From the cell containing the given text, extract its center point as (X, Y) coordinate. 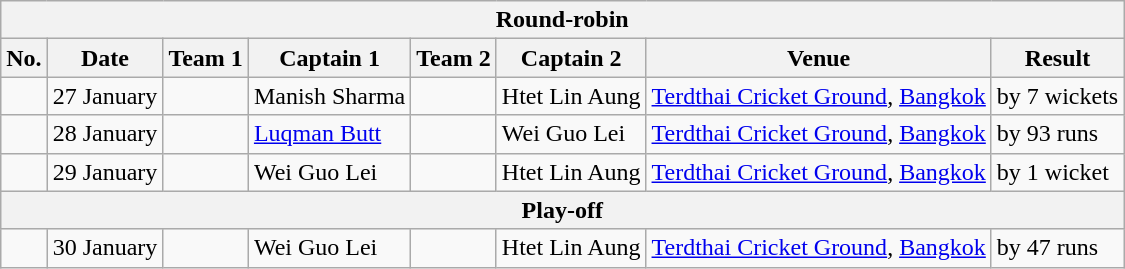
Team 1 (206, 58)
Captain 1 (329, 58)
Manish Sharma (329, 96)
28 January (105, 134)
Captain 2 (571, 58)
Date (105, 58)
by 1 wicket (1057, 172)
Team 2 (454, 58)
Round-robin (562, 20)
Venue (818, 58)
Luqman Butt (329, 134)
No. (24, 58)
by 7 wickets (1057, 96)
27 January (105, 96)
by 47 runs (1057, 248)
29 January (105, 172)
Result (1057, 58)
by 93 runs (1057, 134)
30 January (105, 248)
Play-off (562, 210)
